Scan for the cell matching the given text and deliver its (x, y) coordinate at center. 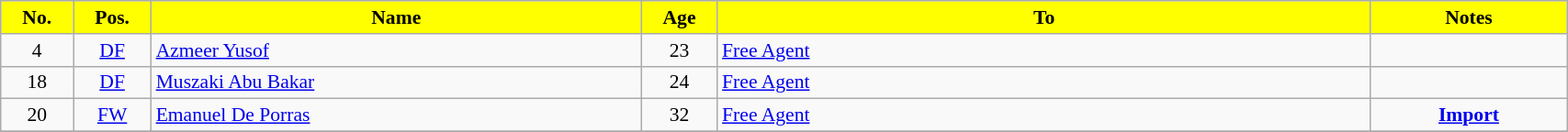
No. (37, 17)
18 (37, 82)
32 (680, 115)
Pos. (112, 17)
Azmeer Yusof (397, 50)
Import (1468, 115)
Age (680, 17)
To (1043, 17)
Name (397, 17)
Emanuel De Porras (397, 115)
4 (37, 50)
20 (37, 115)
Notes (1468, 17)
24 (680, 82)
FW (112, 115)
Muszaki Abu Bakar (397, 82)
23 (680, 50)
